For the text-containing cell, return its midpoint in [x, y] coordinate format. 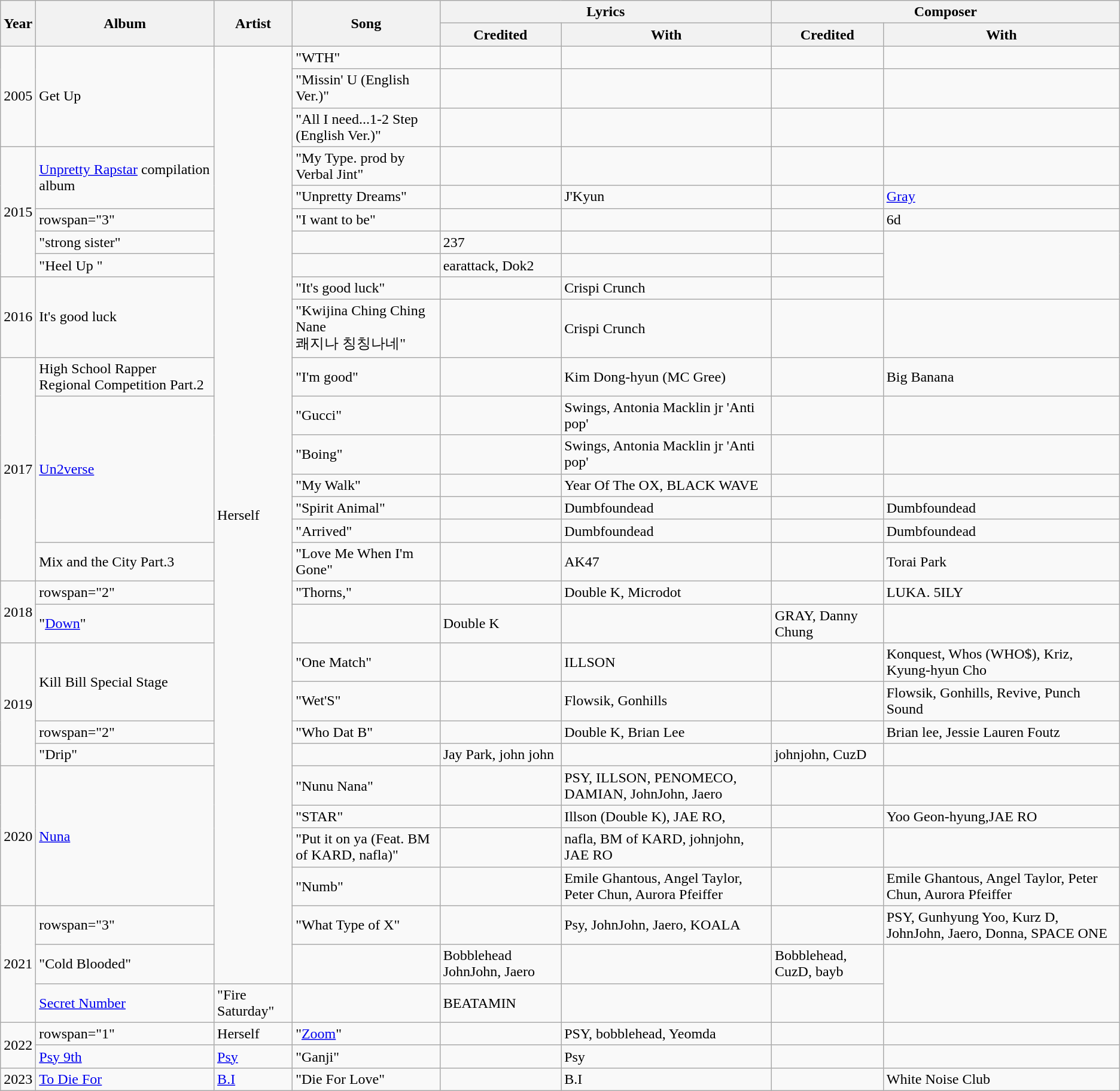
"STAR" [366, 816]
2016 [18, 317]
"All I need...1-2 Step (English Ver.)" [366, 127]
Illson (Double K), JAE RO, [666, 816]
Torai Park [1002, 561]
"Numb" [366, 886]
"Heel Up " [125, 265]
"Who Dat B" [366, 732]
Flowsik, Gonhills, Revive, Punch Sound [1002, 701]
"Put it on ya (Feat. BM of KARD, nafla)" [366, 847]
2015 [18, 212]
"My Walk" [366, 485]
"Thorns," [366, 592]
"What Type of X" [366, 925]
2018 [18, 611]
Album [125, 23]
nafla, BM of KARD, johnjohn, JAE RO [666, 847]
PSY, bobblehead, Yeomda [666, 1034]
Kim Dong-hyun (MC Gree) [666, 377]
"Down" [125, 623]
"strong sister" [125, 242]
"Cold Blooded" [125, 964]
Double K, Brian Lee [666, 732]
Flowsik, Gonhills [666, 701]
Yoo Geon-hyung,JAE RO [1002, 816]
AK47 [666, 561]
"Kwijina Ching Ching Nane쾌지나 칭칭나네" [366, 328]
"Boing" [366, 455]
Gray [1002, 197]
"I'm good" [366, 377]
"WTH" [366, 57]
2017 [18, 469]
2023 [18, 1079]
Kill Bill Special Stage [125, 682]
Jay Park, john john [500, 755]
White Noise Club [1002, 1079]
Artist [254, 23]
"Fire Saturday" [254, 1002]
2021 [18, 964]
To Die For [125, 1079]
Brian lee, Jessie Lauren Foutz [1002, 732]
Konquest, Whos (WHO$), Kriz, Kyung-hyun Cho [1002, 663]
Unpretty Rapstar compilation album [125, 177]
"I want to be" [366, 220]
"Nunu Nana" [366, 786]
"Love Me When I'm Gone" [366, 561]
BEATAMIN [500, 1002]
Secret Number [125, 1002]
PSY, Gunhyung Yoo, Kurz D, JohnJohn, Jaero, Donna, SPACE ONE [1002, 925]
237 [500, 242]
It's good luck [125, 317]
PSY, ILLSON, PENOMECO, DAMIAN, JohnJohn, Jaero [666, 786]
"Ganji" [366, 1056]
ILLSON [666, 663]
"My Type. prod by Verbal Jint" [366, 166]
GRAY, Danny Chung [827, 623]
Mix and the City Part.3 [125, 561]
Big Banana [1002, 377]
Double K, Microdot [666, 592]
"Missin' U (English Ver.)" [366, 89]
Composer [945, 12]
Year Of The OX, BLACK WAVE [666, 485]
Lyrics [605, 12]
LUKA. 5ILY [1002, 592]
6d [1002, 220]
2019 [18, 705]
"Gucci" [366, 415]
johnjohn, CuzD [827, 755]
Bobblehead JohnJohn, Jaero [500, 964]
Un2verse [125, 469]
Song [366, 23]
Double K [500, 623]
"Drip" [125, 755]
earattack, Dok2 [500, 265]
2022 [18, 1045]
rowspan="1" [125, 1034]
High School Rapper Regional Competition Part.2 [125, 377]
2020 [18, 836]
"Arrived" [366, 531]
Get Up [125, 96]
2005 [18, 96]
Nuna [125, 836]
"It's good luck" [366, 288]
"Die For Love" [366, 1079]
"Zoom" [366, 1034]
Psy, JohnJohn, Jaero, KOALA [666, 925]
"Wet'S" [366, 701]
Psy 9th [125, 1056]
"Spirit Animal" [366, 508]
"One Match" [366, 663]
J'Kyun [666, 197]
Year [18, 23]
"Unpretty Dreams" [366, 197]
Bobblehead, CuzD, bayb [827, 964]
